Output the [X, Y] coordinate of the center of the cell containing the given text.  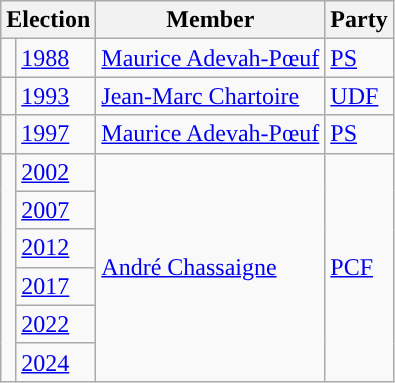
UDF [359, 96]
2024 [56, 362]
Election [48, 20]
1993 [56, 96]
André Chassaigne [210, 267]
2007 [56, 210]
1988 [56, 58]
Member [210, 20]
2022 [56, 324]
2012 [56, 248]
PCF [359, 267]
1997 [56, 134]
2017 [56, 286]
Party [359, 20]
Jean-Marc Chartoire [210, 96]
2002 [56, 172]
